Determine the [x, y] coordinate at the center of the cell enclosing the given text.  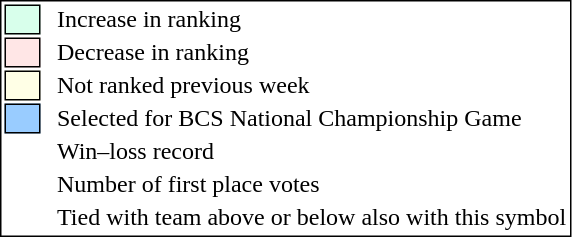
Win–loss record [312, 151]
Not ranked previous week [312, 85]
Number of first place votes [312, 185]
Tied with team above or below also with this symbol [312, 217]
Selected for BCS National Championship Game [312, 119]
Decrease in ranking [312, 53]
Increase in ranking [312, 19]
